Determine the [X, Y] coordinate at the center of the cell enclosing the given text.  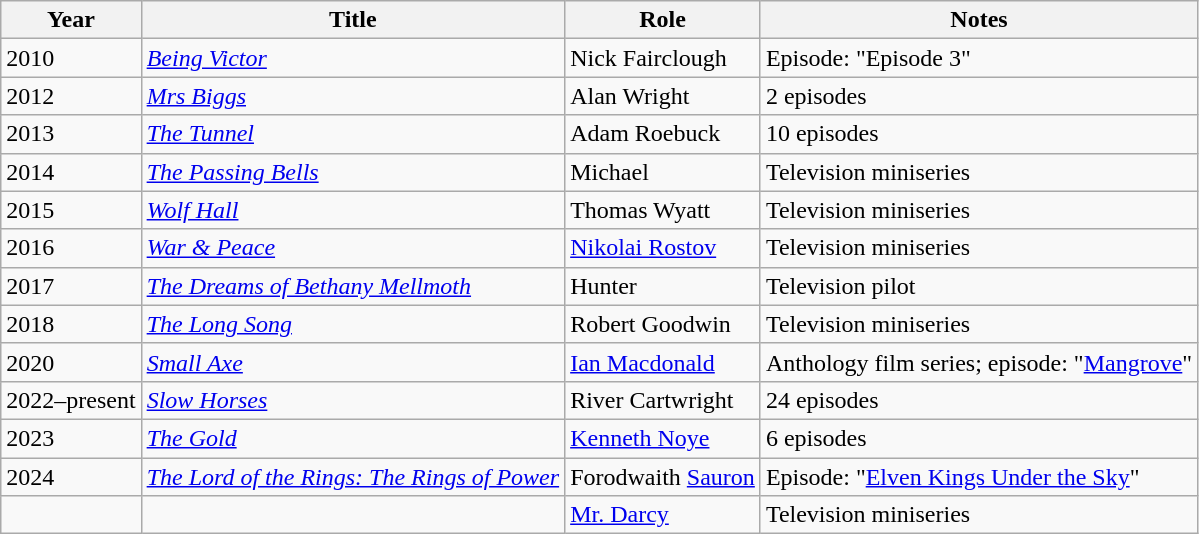
Mrs Biggs [353, 96]
2013 [71, 134]
War & Peace [353, 248]
Robert Goodwin [663, 324]
Mr. Darcy [663, 515]
Title [353, 20]
Television pilot [978, 286]
The Gold [353, 438]
Year [71, 20]
6 episodes [978, 438]
The Tunnel [353, 134]
Thomas Wyatt [663, 210]
The Long Song [353, 324]
Wolf Hall [353, 210]
2018 [71, 324]
2 episodes [978, 96]
2015 [71, 210]
2024 [71, 477]
Slow Horses [353, 400]
Episode: "Elven Kings Under the Sky" [978, 477]
Nikolai Rostov [663, 248]
The Lord of the Rings: The Rings of Power [353, 477]
Kenneth Noye [663, 438]
Notes [978, 20]
Anthology film series; episode: "Mangrove" [978, 362]
Hunter [663, 286]
24 episodes [978, 400]
2016 [71, 248]
2023 [71, 438]
Michael [663, 172]
Forodwaith Sauron [663, 477]
2017 [71, 286]
2012 [71, 96]
2010 [71, 58]
Adam Roebuck [663, 134]
The Dreams of Bethany Mellmoth [353, 286]
Alan Wright [663, 96]
River Cartwright [663, 400]
Being Victor [353, 58]
2022–present [71, 400]
The Passing Bells [353, 172]
Small Axe [353, 362]
10 episodes [978, 134]
Nick Fairclough [663, 58]
2020 [71, 362]
Episode: "Episode 3" [978, 58]
Ian Macdonald [663, 362]
2014 [71, 172]
Role [663, 20]
